Provide the (X, Y) coordinate of the cell's center where the given text is located.  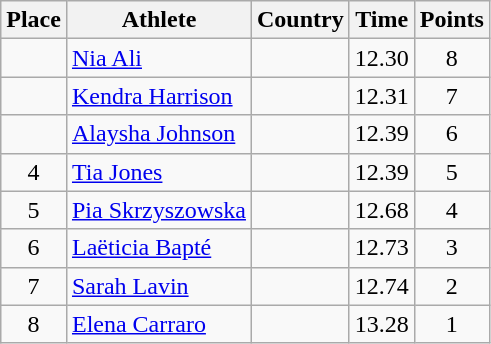
Place (34, 20)
Kendra Harrison (158, 96)
12.74 (382, 286)
Nia Ali (158, 58)
Tia Jones (158, 172)
Athlete (158, 20)
Sarah Lavin (158, 286)
Time (382, 20)
12.31 (382, 96)
Alaysha Johnson (158, 134)
13.28 (382, 324)
Elena Carraro (158, 324)
2 (452, 286)
12.73 (382, 248)
12.30 (382, 58)
Points (452, 20)
Pia Skrzyszowska (158, 210)
3 (452, 248)
12.68 (382, 210)
1 (452, 324)
Laëticia Bapté (158, 248)
Country (300, 20)
